Detect which cell encompasses the target text, then output its [x, y] center coordinate. 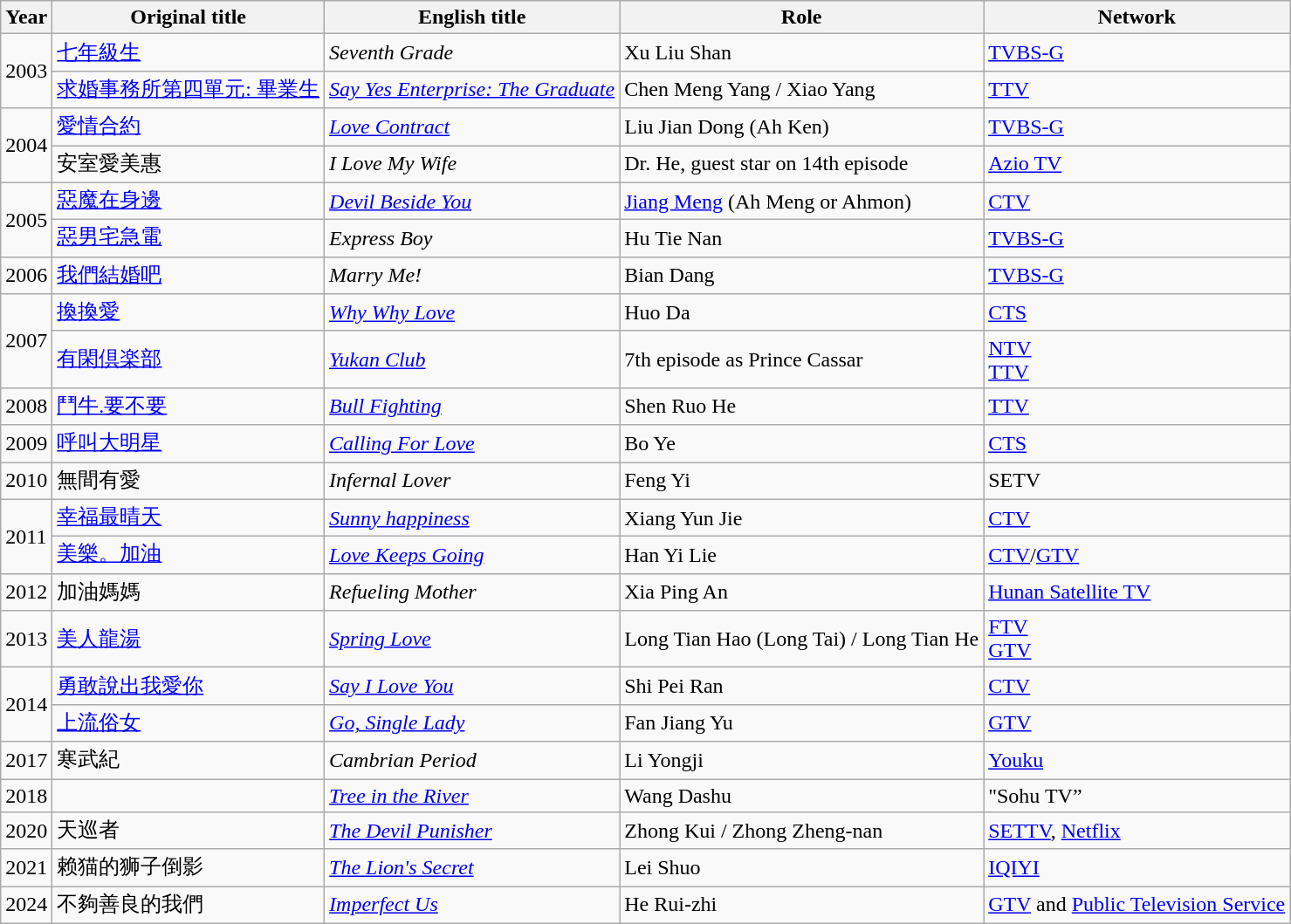
The Devil Punisher [472, 831]
Marry Me! [472, 276]
Bo Ye [801, 443]
美人龍湯 [189, 639]
2020 [26, 831]
7th episode as Prince Cassar [801, 359]
Refueling Mother [472, 592]
我們結婚吧 [189, 276]
Youku [1136, 761]
Li Yongji [801, 761]
I Love My Wife [472, 164]
求婚事務所第四單元: 畢業生 [189, 89]
SETTV, Netflix [1136, 831]
2007 [26, 341]
CTV/GTV [1136, 555]
Shen Ruo He [801, 407]
換換愛 [189, 312]
Feng Yi [801, 482]
Calling For Love [472, 443]
2017 [26, 761]
Hu Tie Nan [801, 239]
GTV and Public Television Service [1136, 906]
Express Boy [472, 239]
2011 [26, 536]
Chen Meng Yang / Xiao Yang [801, 89]
Tree in the River [472, 795]
Huo Da [801, 312]
2024 [26, 906]
English title [472, 17]
2018 [26, 795]
無間有愛 [189, 482]
Hunan Satellite TV [1136, 592]
Original title [189, 17]
Shi Pei Ran [801, 686]
Say Yes Enterprise: The Graduate [472, 89]
Han Yi Lie [801, 555]
惡魔在身邊 [189, 201]
2003 [26, 72]
Lei Shuo [801, 867]
Dr. He, guest star on 14th episode [801, 164]
Xiang Yun Jie [801, 518]
安室愛美惠 [189, 164]
Bull Fighting [472, 407]
加油媽媽 [189, 592]
FTV GTV [1136, 639]
寒武紀 [189, 761]
Love Keeps Going [472, 555]
Why Why Love [472, 312]
Zhong Kui / Zhong Zheng-nan [801, 831]
惡男宅急電 [189, 239]
七年級生 [189, 52]
IQIYI [1136, 867]
有閑倶楽部 [189, 359]
幸福最晴天 [189, 518]
Seventh Grade [472, 52]
天巡者 [189, 831]
2009 [26, 443]
2014 [26, 705]
2006 [26, 276]
美樂。加油 [189, 555]
Liu Jian Dong (Ah Ken) [801, 127]
SETV [1136, 482]
2013 [26, 639]
Jiang Meng (Ah Meng or Ahmon) [801, 201]
"Sohu TV” [1136, 795]
Imperfect Us [472, 906]
Xu Liu Shan [801, 52]
勇敢說出我愛你 [189, 686]
2005 [26, 220]
Love Contract [472, 127]
赖猫的狮子倒影 [189, 867]
Year [26, 17]
Devil Beside You [472, 201]
Go, Single Lady [472, 722]
愛情合約 [189, 127]
Cambrian Period [472, 761]
Xia Ping An [801, 592]
2012 [26, 592]
The Lion's Secret [472, 867]
Yukan Club [472, 359]
Long Tian Hao (Long Tai) / Long Tian He [801, 639]
2008 [26, 407]
鬥牛.要不要 [189, 407]
2021 [26, 867]
Role [801, 17]
Network [1136, 17]
2004 [26, 145]
Fan Jiang Yu [801, 722]
He Rui-zhi [801, 906]
不夠善良的我們 [189, 906]
Say I Love You [472, 686]
上流俗女 [189, 722]
GTV [1136, 722]
Bian Dang [801, 276]
Sunny happiness [472, 518]
Infernal Lover [472, 482]
呼叫大明星 [189, 443]
Azio TV [1136, 164]
Spring Love [472, 639]
2010 [26, 482]
Wang Dashu [801, 795]
NTVTTV [1136, 359]
